Return [X, Y] of the center of cell containing provided text 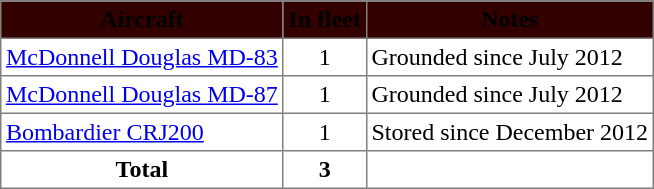
In fleet [324, 20]
McDonnell Douglas MD-83 [142, 57]
McDonnell Douglas MD-87 [142, 95]
Notes [510, 20]
Aircraft [142, 20]
Total [142, 170]
3 [324, 170]
Stored since December 2012 [510, 132]
Bombardier CRJ200 [142, 132]
